Search for the cell housing the specified text and yield its (x, y) center coordinate. 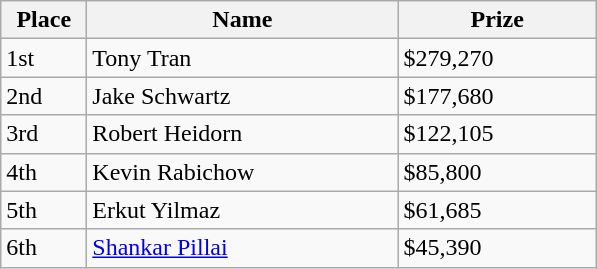
1st (44, 58)
Prize (498, 20)
Robert Heidorn (242, 134)
Jake Schwartz (242, 96)
Tony Tran (242, 58)
Place (44, 20)
5th (44, 210)
3rd (44, 134)
$177,680 (498, 96)
Shankar Pillai (242, 248)
$45,390 (498, 248)
$85,800 (498, 172)
$61,685 (498, 210)
$279,270 (498, 58)
Erkut Yilmaz (242, 210)
Name (242, 20)
4th (44, 172)
6th (44, 248)
$122,105 (498, 134)
Kevin Rabichow (242, 172)
2nd (44, 96)
